Identify which cell holds the provided text, then report its (x, y) central coordinate. 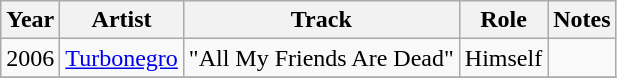
Turbonegro (122, 58)
Role (503, 20)
Artist (122, 20)
Track (321, 20)
Himself (503, 58)
2006 (30, 58)
Notes (582, 20)
Year (30, 20)
"All My Friends Are Dead" (321, 58)
